Search for the cell housing the specified text and yield its [x, y] center coordinate. 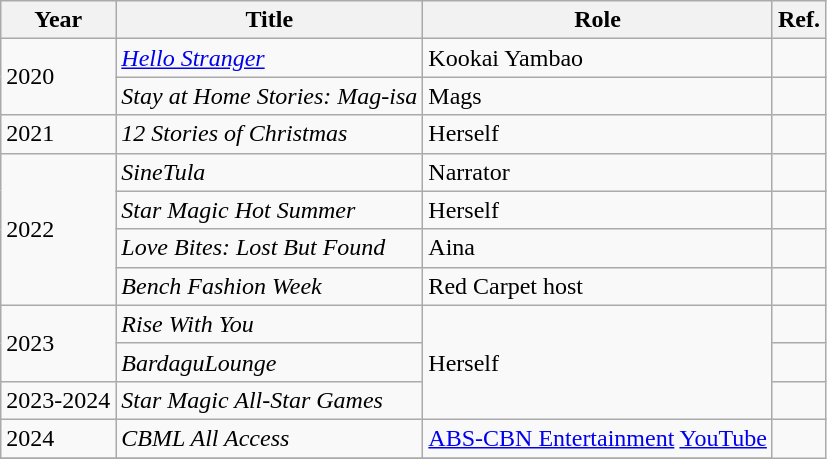
Mags [598, 96]
Bench Fashion Week [270, 286]
2023-2024 [58, 400]
2020 [58, 77]
BardaguLounge [270, 362]
Title [270, 20]
Hello Stranger [270, 58]
Narrator [598, 172]
2021 [58, 134]
2022 [58, 229]
12 Stories of Christmas [270, 134]
Ref. [798, 20]
Red Carpet host [598, 286]
Star Magic Hot Summer [270, 210]
ABS-CBN Entertainment YouTube [598, 438]
SineTula [270, 172]
2023 [58, 343]
Love Bites: Lost But Found [270, 248]
CBML All Access [270, 438]
Aina [598, 248]
Year [58, 20]
Role [598, 20]
Star Magic All-Star Games [270, 400]
Kookai Yambao [598, 58]
2024 [58, 438]
Stay at Home Stories: Mag-isa [270, 96]
Rise With You [270, 324]
